Locate the cell with the specified text and output its (X, Y) center coordinate. 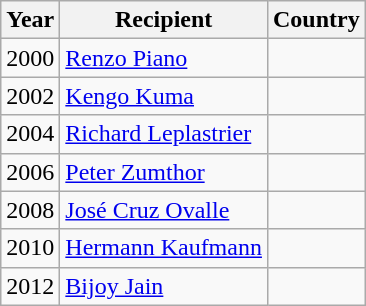
Country (316, 20)
Peter Zumthor (164, 172)
Kengo Kuma (164, 96)
2006 (30, 172)
Hermann Kaufmann (164, 248)
Year (30, 20)
Bijoy Jain (164, 286)
José Cruz Ovalle (164, 210)
2000 (30, 58)
Recipient (164, 20)
Renzo Piano (164, 58)
2008 (30, 210)
2012 (30, 286)
2010 (30, 248)
2002 (30, 96)
Richard Leplastrier (164, 134)
2004 (30, 134)
